Scan for the cell matching the given text and deliver its [X, Y] coordinate at center. 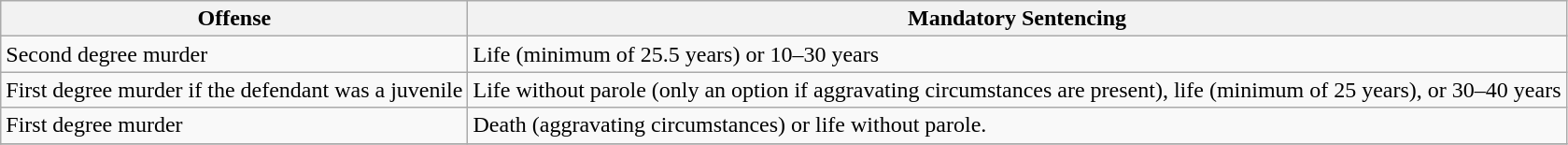
Life without parole (only an option if aggravating circumstances are present), life (minimum of 25 years), or 30–40 years [1017, 90]
Mandatory Sentencing [1017, 19]
Second degree murder [234, 54]
First degree murder [234, 125]
Death (aggravating circumstances) or life without parole. [1017, 125]
First degree murder if the defendant was a juvenile [234, 90]
Life (minimum of 25.5 years) or 10–30 years [1017, 54]
Offense [234, 19]
